Pinpoint the cell where the given text exists, returning its [x, y] midpoint coordinate. 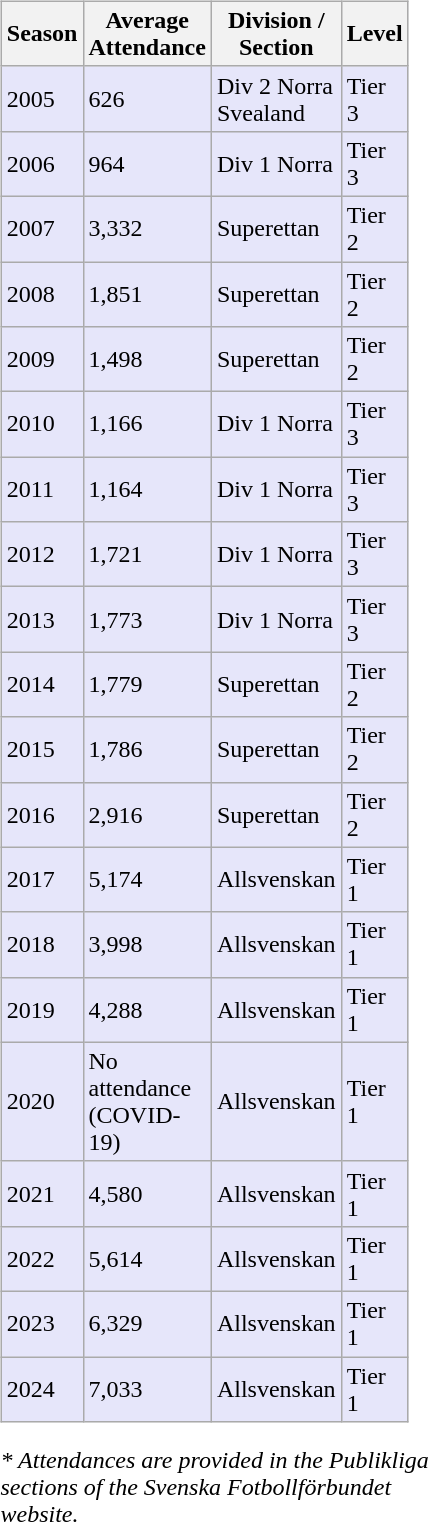
2014 [42, 684]
4,580 [147, 1194]
2013 [42, 620]
1,166 [147, 424]
2021 [42, 1194]
1,779 [147, 684]
Div 2 Norra Svealand [276, 98]
2009 [42, 360]
7,033 [147, 1388]
2008 [42, 294]
2020 [42, 1102]
2006 [42, 164]
2022 [42, 1258]
Season [42, 34]
2023 [42, 1324]
1,851 [147, 294]
626 [147, 98]
1,786 [147, 750]
2024 [42, 1388]
2007 [42, 228]
964 [147, 164]
1,773 [147, 620]
2016 [42, 814]
2015 [42, 750]
1,721 [147, 554]
Division / Section [276, 34]
1,498 [147, 360]
1,164 [147, 490]
2010 [42, 424]
Average Attendance [147, 34]
6,329 [147, 1324]
2017 [42, 880]
No attendance (COVID-19) [147, 1102]
5,614 [147, 1258]
2019 [42, 1010]
Level [374, 34]
2,916 [147, 814]
2012 [42, 554]
2011 [42, 490]
4,288 [147, 1010]
2018 [42, 944]
5,174 [147, 880]
3,998 [147, 944]
2005 [42, 98]
3,332 [147, 228]
